Identify which cell holds the provided text, then report its (X, Y) central coordinate. 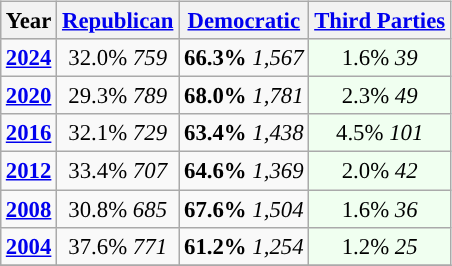
66.3% 1,567 (244, 58)
64.6% 1,369 (244, 171)
67.6% 1,504 (244, 209)
32.0% 759 (118, 58)
32.1% 729 (118, 133)
2.0% 42 (380, 171)
Third Parties (380, 21)
2024 (29, 58)
2.3% 49 (380, 96)
2004 (29, 246)
29.3% 789 (118, 96)
30.8% 685 (118, 209)
2008 (29, 209)
1.6% 36 (380, 209)
33.4% 707 (118, 171)
Democratic (244, 21)
61.2% 1,254 (244, 246)
1.6% 39 (380, 58)
Year (29, 21)
37.6% 771 (118, 246)
4.5% 101 (380, 133)
2020 (29, 96)
63.4% 1,438 (244, 133)
2012 (29, 171)
2016 (29, 133)
68.0% 1,781 (244, 96)
1.2% 25 (380, 246)
Republican (118, 21)
